Find where the given text appears and provide that cell's center as (X, Y) coordinate. 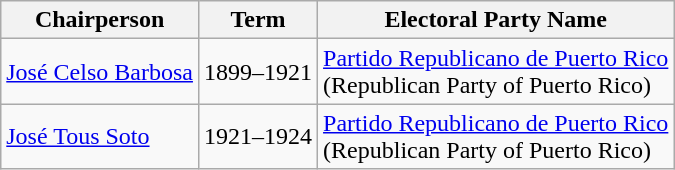
Electoral Party Name (496, 20)
José Celso Barbosa (100, 72)
1921–1924 (258, 136)
Term (258, 20)
José Tous Soto (100, 136)
Chairperson (100, 20)
1899–1921 (258, 72)
